Return the (x, y) coordinate for the center point of the cell that contains the specified text.  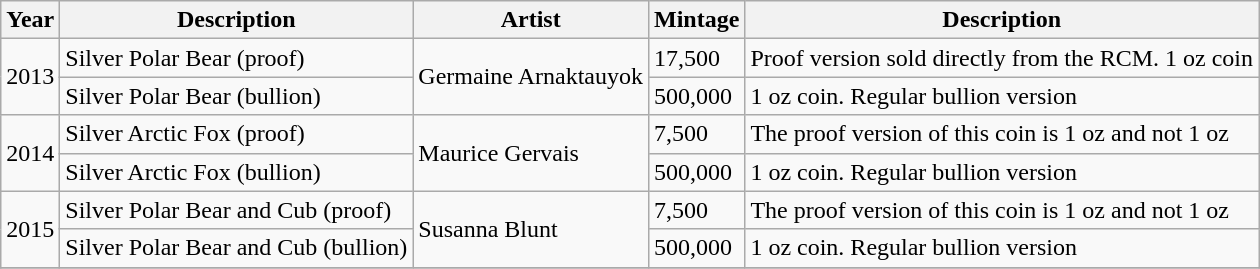
2014 (30, 153)
Silver Polar Bear and Cub (bullion) (236, 248)
Proof version sold directly from the RCM. 1 oz coin (1002, 58)
Silver Arctic Fox (proof) (236, 134)
Silver Polar Bear (bullion) (236, 96)
Year (30, 20)
17,500 (696, 58)
2015 (30, 229)
Germaine Arnaktauyok (531, 77)
Silver Arctic Fox (bullion) (236, 172)
Silver Polar Bear (proof) (236, 58)
Maurice Gervais (531, 153)
Mintage (696, 20)
Susanna Blunt (531, 229)
Artist (531, 20)
2013 (30, 77)
Silver Polar Bear and Cub (proof) (236, 210)
